Scan for the cell matching the given text and deliver its [x, y] coordinate at center. 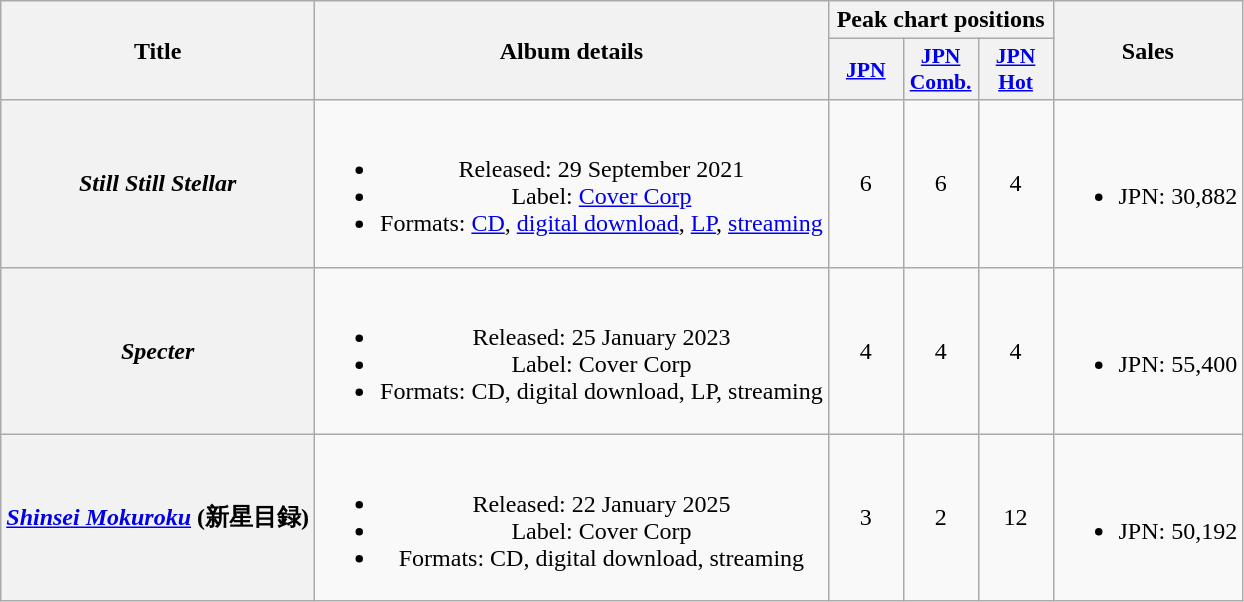
Released: 22 January 2025Label: Cover CorpFormats: CD, digital download, streaming [572, 518]
Sales [1148, 50]
Specter [158, 350]
Album details [572, 50]
3 [866, 518]
JPN: 50,192 [1148, 518]
JPN: 30,882 [1148, 184]
JPN: 55,400 [1148, 350]
JPN [866, 70]
JPNComb. [940, 70]
2 [940, 518]
Still Still Stellar [158, 184]
12 [1016, 518]
Peak chart positions [940, 20]
Title [158, 50]
JPNHot [1016, 70]
Released: 29 September 2021Label: Cover CorpFormats: CD, digital download, LP, streaming [572, 184]
Shinsei Mokuroku (新星目録) [158, 518]
Released: 25 January 2023Label: Cover CorpFormats: CD, digital download, LP, streaming [572, 350]
